Locate the cell with the specified text and output its [X, Y] center coordinate. 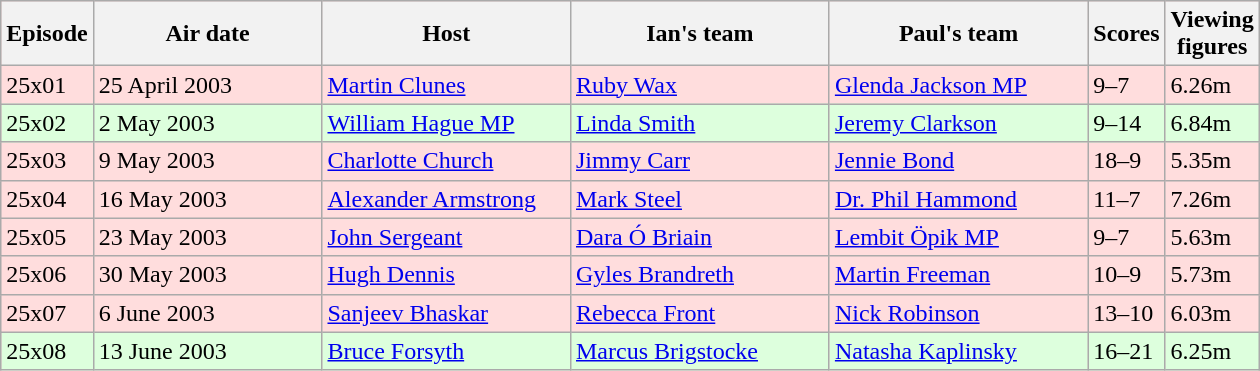
Bruce Forsyth [446, 351]
Mark Steel [700, 199]
Dr. Phil Hammond [958, 199]
10–9 [1126, 275]
Charlotte Church [446, 161]
6.26m [1212, 85]
9 May 2003 [208, 161]
Rebecca Front [700, 313]
Episode [47, 34]
13–10 [1126, 313]
25x03 [47, 161]
5.73m [1212, 275]
6.25m [1212, 351]
John Sergeant [446, 237]
Marcus Brigstocke [700, 351]
6.84m [1212, 123]
Glenda Jackson MP [958, 85]
Host [446, 34]
5.63m [1212, 237]
Linda Smith [700, 123]
Hugh Dennis [446, 275]
Gyles Brandreth [700, 275]
25x04 [47, 199]
16–21 [1126, 351]
6.03m [1212, 313]
25x05 [47, 237]
25x06 [47, 275]
Lembit Öpik MP [958, 237]
25x08 [47, 351]
Martin Clunes [446, 85]
Sanjeev Bhaskar [446, 313]
Alexander Armstrong [446, 199]
7.26m [1212, 199]
Natasha Kaplinsky [958, 351]
Viewing figures [1212, 34]
Ian's team [700, 34]
Air date [208, 34]
9–14 [1126, 123]
25 April 2003 [208, 85]
Ruby Wax [700, 85]
Martin Freeman [958, 275]
Dara Ó Briain [700, 237]
William Hague MP [446, 123]
25x02 [47, 123]
6 June 2003 [208, 313]
30 May 2003 [208, 275]
13 June 2003 [208, 351]
Jimmy Carr [700, 161]
Jennie Bond [958, 161]
23 May 2003 [208, 237]
2 May 2003 [208, 123]
Jeremy Clarkson [958, 123]
Nick Robinson [958, 313]
11–7 [1126, 199]
18–9 [1126, 161]
25x07 [47, 313]
16 May 2003 [208, 199]
5.35m [1212, 161]
Scores [1126, 34]
25x01 [47, 85]
Paul's team [958, 34]
